Detect which cell encompasses the target text, then output its [x, y] center coordinate. 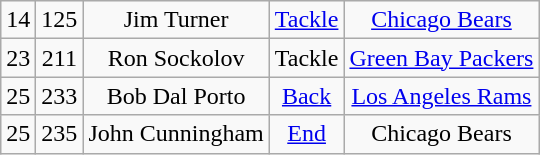
Los Angeles Rams [442, 96]
Bob Dal Porto [176, 96]
211 [60, 58]
Jim Turner [176, 20]
Back [306, 96]
14 [18, 20]
John Cunningham [176, 134]
Ron Sockolov [176, 58]
23 [18, 58]
235 [60, 134]
233 [60, 96]
End [306, 134]
Green Bay Packers [442, 58]
125 [60, 20]
